Search for the cell housing the specified text and yield its (x, y) center coordinate. 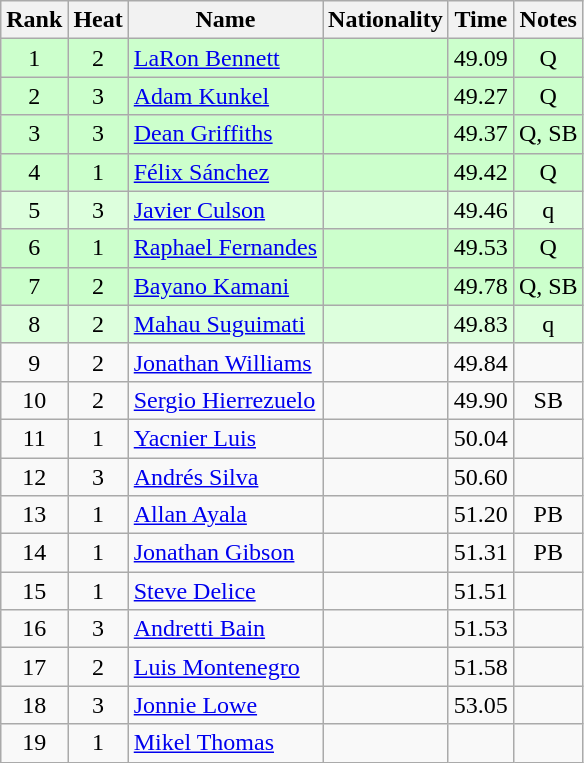
53.05 (480, 705)
49.42 (480, 172)
49.90 (480, 400)
7 (34, 286)
49.53 (480, 248)
51.31 (480, 553)
51.58 (480, 667)
51.20 (480, 515)
19 (34, 743)
Name (225, 20)
16 (34, 629)
Andrés Silva (225, 477)
Jonathan Gibson (225, 553)
14 (34, 553)
Sergio Hierrezuelo (225, 400)
6 (34, 248)
49.78 (480, 286)
5 (34, 210)
17 (34, 667)
Yacnier Luis (225, 438)
Jonathan Williams (225, 362)
13 (34, 515)
50.04 (480, 438)
SB (548, 400)
Andretti Bain (225, 629)
15 (34, 591)
Luis Montenegro (225, 667)
Notes (548, 20)
51.53 (480, 629)
50.60 (480, 477)
49.09 (480, 58)
49.37 (480, 134)
Rank (34, 20)
4 (34, 172)
Dean Griffiths (225, 134)
Heat (98, 20)
LaRon Bennett (225, 58)
Steve Delice (225, 591)
49.27 (480, 96)
Raphael Fernandes (225, 248)
Mikel Thomas (225, 743)
Adam Kunkel (225, 96)
Jonnie Lowe (225, 705)
8 (34, 324)
Time (480, 20)
49.83 (480, 324)
51.51 (480, 591)
18 (34, 705)
12 (34, 477)
9 (34, 362)
11 (34, 438)
Javier Culson (225, 210)
Nationality (386, 20)
Félix Sánchez (225, 172)
10 (34, 400)
Allan Ayala (225, 515)
49.46 (480, 210)
Bayano Kamani (225, 286)
Mahau Suguimati (225, 324)
49.84 (480, 362)
